Search for the cell housing the specified text and yield its (X, Y) center coordinate. 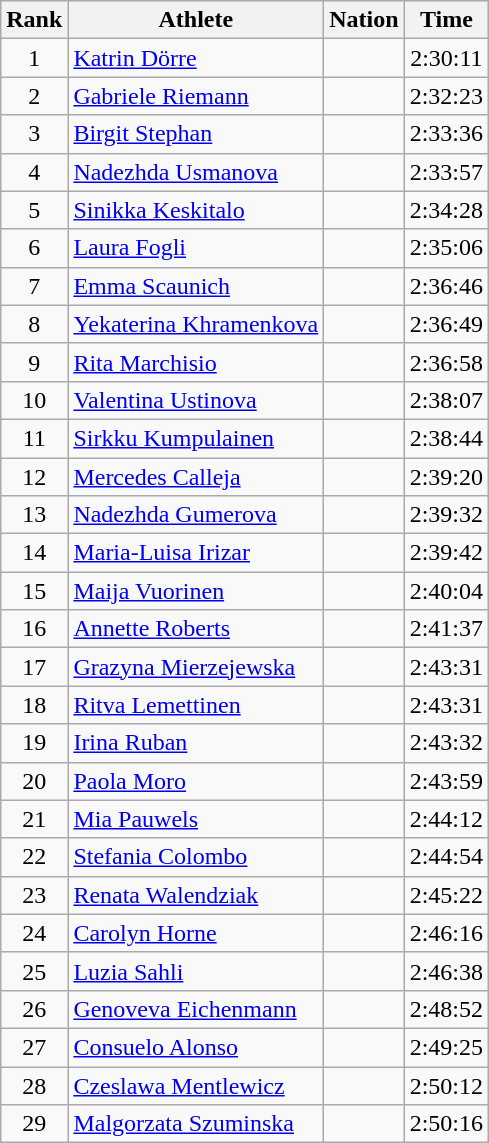
Time (446, 20)
10 (34, 400)
2:34:28 (446, 210)
2:39:20 (446, 477)
8 (34, 324)
12 (34, 477)
Nadezhda Gumerova (196, 515)
28 (34, 1085)
14 (34, 553)
1 (34, 58)
Yekaterina Khramenkova (196, 324)
26 (34, 1009)
15 (34, 591)
29 (34, 1124)
18 (34, 705)
Irina Ruban (196, 743)
2:38:07 (446, 400)
Annette Roberts (196, 629)
2:33:36 (446, 134)
2:36:49 (446, 324)
2:35:06 (446, 248)
Laura Fogli (196, 248)
Sirkku Kumpulainen (196, 438)
2 (34, 96)
Katrin Dörre (196, 58)
2:48:52 (446, 1009)
6 (34, 248)
Athlete (196, 20)
Grazyna Mierzejewska (196, 667)
2:30:11 (446, 58)
27 (34, 1047)
17 (34, 667)
2:50:12 (446, 1085)
25 (34, 971)
5 (34, 210)
2:36:58 (446, 362)
2:36:46 (446, 286)
Birgit Stephan (196, 134)
2:43:32 (446, 743)
16 (34, 629)
2:33:57 (446, 172)
4 (34, 172)
Rita Marchisio (196, 362)
Consuelo Alonso (196, 1047)
Sinikka Keskitalo (196, 210)
Maria-Luisa Irizar (196, 553)
Emma Scaunich (196, 286)
2:38:44 (446, 438)
Mercedes Calleja (196, 477)
2:32:23 (446, 96)
Renata Walendziak (196, 895)
Genoveva Eichenmann (196, 1009)
2:40:04 (446, 591)
22 (34, 857)
7 (34, 286)
Rank (34, 20)
Nadezhda Usmanova (196, 172)
Carolyn Horne (196, 933)
2:44:54 (446, 857)
21 (34, 819)
2:49:25 (446, 1047)
Nation (364, 20)
Maija Vuorinen (196, 591)
Mia Pauwels (196, 819)
Valentina Ustinova (196, 400)
9 (34, 362)
Ritva Lemettinen (196, 705)
3 (34, 134)
2:44:12 (446, 819)
2:39:42 (446, 553)
2:41:37 (446, 629)
13 (34, 515)
11 (34, 438)
2:45:22 (446, 895)
2:39:32 (446, 515)
2:46:38 (446, 971)
Malgorzata Szuminska (196, 1124)
23 (34, 895)
2:50:16 (446, 1124)
Luzia Sahli (196, 971)
19 (34, 743)
Gabriele Riemann (196, 96)
2:46:16 (446, 933)
2:43:59 (446, 781)
Czeslawa Mentlewicz (196, 1085)
20 (34, 781)
24 (34, 933)
Paola Moro (196, 781)
Stefania Colombo (196, 857)
